Find where the given text appears and provide that cell's center as [X, Y] coordinate. 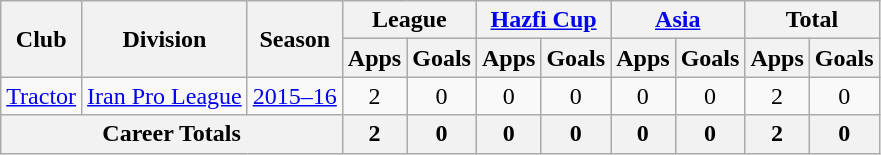
Hazfi Cup [543, 20]
Total [812, 20]
Tractor [42, 96]
Career Totals [172, 134]
Club [42, 39]
2015–16 [294, 96]
Iran Pro League [165, 96]
Season [294, 39]
Asia [678, 20]
Division [165, 39]
League [409, 20]
